Locate the cell with the specified text and output its [x, y] center coordinate. 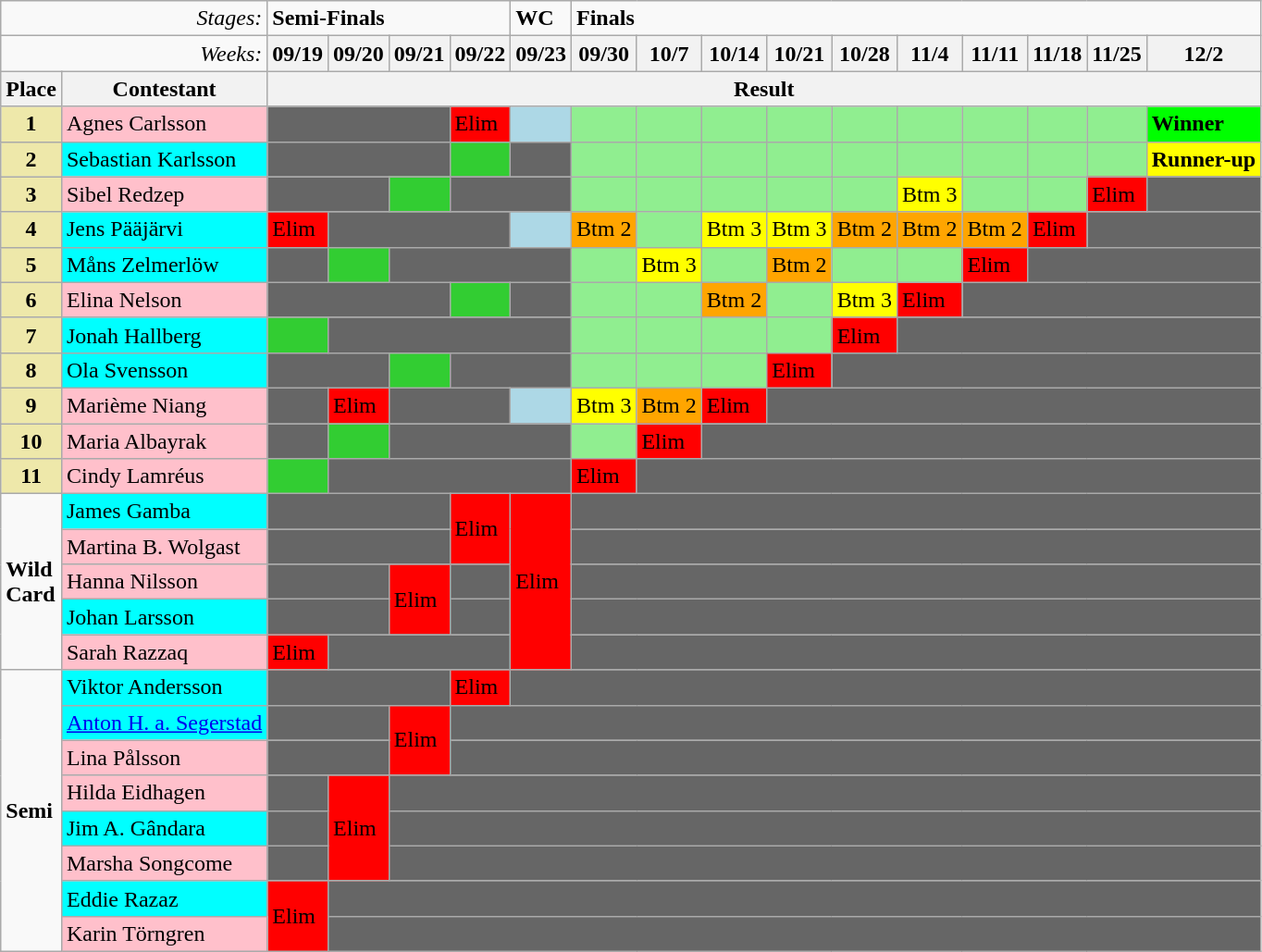
10/14 [734, 54]
10 [31, 441]
11/18 [1057, 54]
10/7 [669, 54]
09/19 [298, 54]
9 [31, 405]
11/4 [930, 54]
WildCard [31, 582]
Måns Zelmerlöw [164, 265]
Marsha Songcome [164, 863]
7 [31, 335]
4 [31, 229]
Lina Pålsson [164, 758]
Result [764, 89]
Jens Pääjärvi [164, 229]
Weeks: [134, 54]
8 [31, 370]
Semi-Finals [389, 19]
Ola Svensson [164, 370]
Anton H. a. Segerstad [164, 723]
Karin Törngren [164, 933]
Place [31, 89]
6 [31, 300]
12/2 [1204, 54]
Maria Albayrak [164, 441]
Finals [916, 19]
Cindy Lamréus [164, 476]
09/21 [419, 54]
1 [31, 124]
Sibel Redzep [164, 194]
2 [31, 159]
Martina B. Wolgast [164, 547]
09/20 [359, 54]
Marième Niang [164, 405]
Hanna Nilsson [164, 582]
11 [31, 476]
3 [31, 194]
Winner [1204, 124]
10/21 [799, 54]
Johan Larsson [164, 617]
Sebastian Karlsson [164, 159]
09/23 [541, 54]
Jonah Hallberg [164, 335]
09/30 [604, 54]
Jim A. Gândara [164, 828]
5 [31, 265]
Semi [31, 810]
Stages: [134, 19]
WC [541, 19]
Elina Nelson [164, 300]
Viktor Andersson [164, 687]
Sarah Razzaq [164, 652]
09/22 [480, 54]
Contestant [164, 89]
Runner-up [1204, 159]
11/11 [995, 54]
James Gamba [164, 512]
11/25 [1117, 54]
Eddie Razaz [164, 898]
Agnes Carlsson [164, 124]
Hilda Eidhagen [164, 793]
10/28 [864, 54]
